Identify which cell holds the provided text, then report its [X, Y] central coordinate. 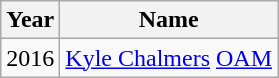
2016 [30, 58]
Year [30, 20]
Name [169, 20]
Kyle Chalmers OAM [169, 58]
